Identify which cell holds the provided text, then report its (X, Y) central coordinate. 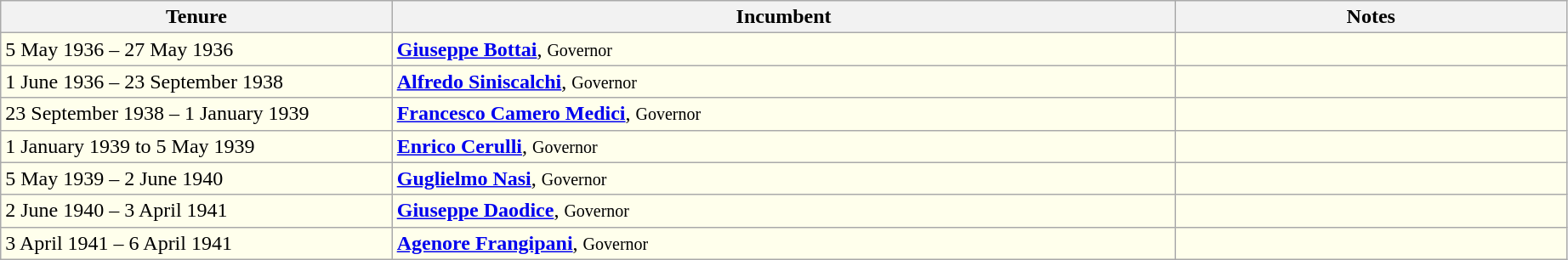
1 January 1939 to 5 May 1939 (196, 146)
Giuseppe Bottai, Governor (784, 49)
5 May 1936 – 27 May 1936 (196, 49)
Alfredo Siniscalchi, Governor (784, 82)
Notes (1371, 17)
Incumbent (784, 17)
3 April 1941 – 6 April 1941 (196, 243)
Agenore Frangipani, Governor (784, 243)
Tenure (196, 17)
23 September 1938 – 1 January 1939 (196, 114)
Enrico Cerulli, Governor (784, 146)
Francesco Camero Medici, Governor (784, 114)
Guglielmo Nasi, Governor (784, 178)
5 May 1939 – 2 June 1940 (196, 178)
1 June 1936 – 23 September 1938 (196, 82)
2 June 1940 – 3 April 1941 (196, 211)
Giuseppe Daodice, Governor (784, 211)
